Pinpoint the cell where the given text exists, returning its [X, Y] midpoint coordinate. 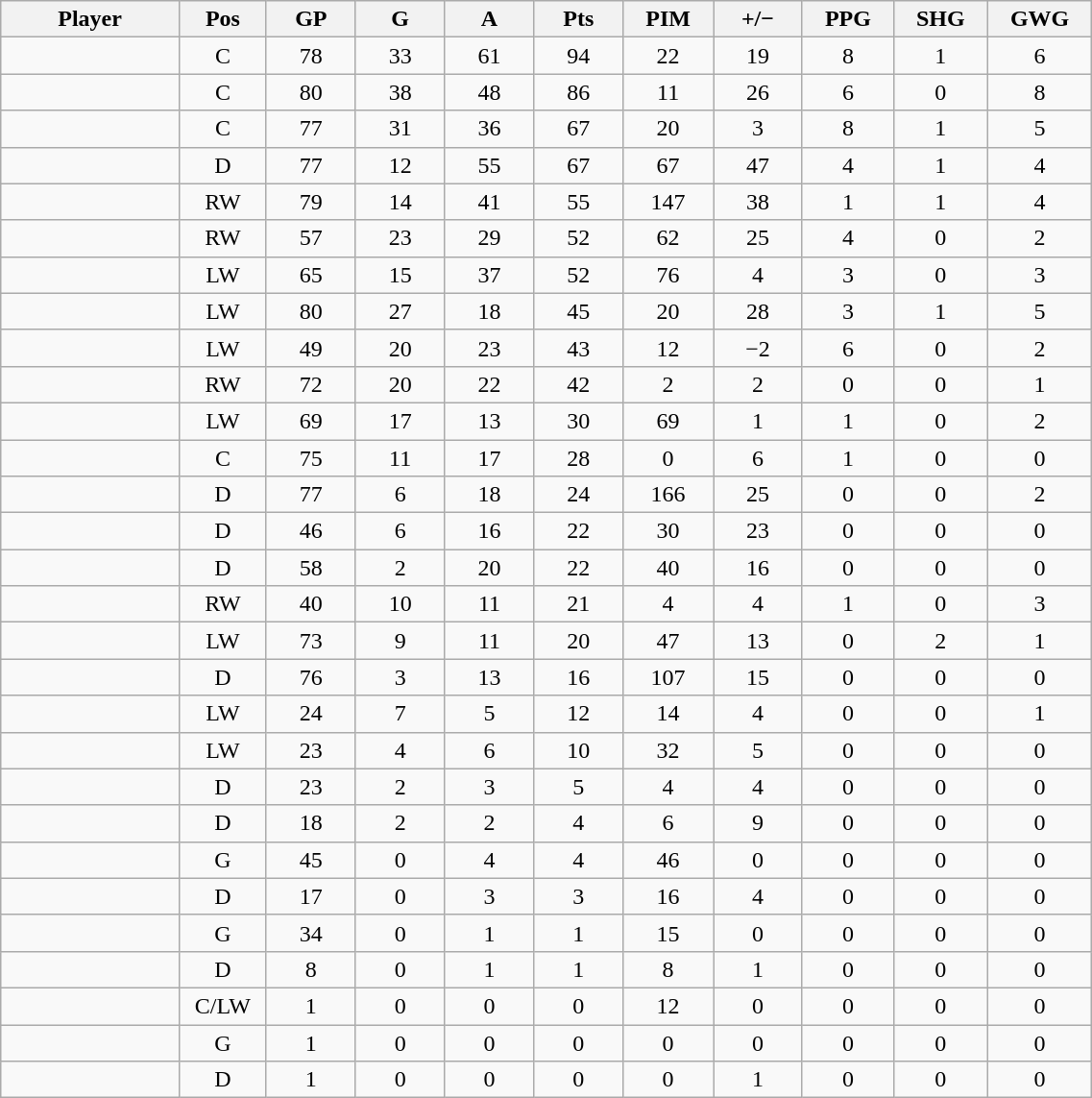
36 [490, 129]
73 [311, 641]
37 [490, 275]
Pts [578, 19]
166 [668, 495]
21 [578, 604]
43 [578, 348]
SHG [940, 19]
C/LW [223, 1006]
A [490, 19]
48 [490, 92]
78 [311, 56]
27 [400, 311]
32 [668, 750]
107 [668, 677]
79 [311, 202]
147 [668, 202]
7 [400, 714]
65 [311, 275]
19 [757, 56]
26 [757, 92]
72 [311, 384]
−2 [757, 348]
57 [311, 238]
+/− [757, 19]
Pos [223, 19]
41 [490, 202]
Player [90, 19]
PIM [668, 19]
34 [311, 933]
58 [311, 568]
29 [490, 238]
GP [311, 19]
75 [311, 458]
33 [400, 56]
94 [578, 56]
86 [578, 92]
PPG [847, 19]
62 [668, 238]
31 [400, 129]
GWG [1039, 19]
61 [490, 56]
42 [578, 384]
49 [311, 348]
